Scan for the cell matching the given text and deliver its (X, Y) coordinate at center. 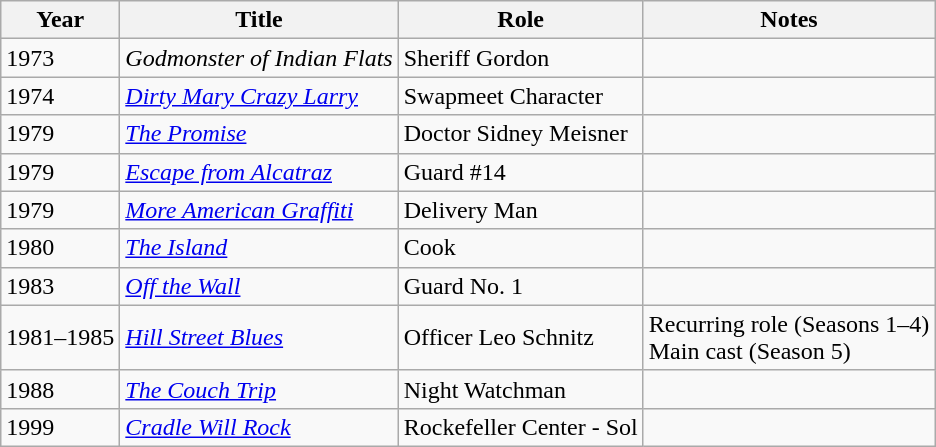
Dirty Mary Crazy Larry (259, 96)
1999 (60, 427)
Swapmeet Character (520, 96)
Notes (789, 20)
Hill Street Blues (259, 338)
The Couch Trip (259, 389)
Rockefeller Center - Sol (520, 427)
Doctor Sidney Meisner (520, 134)
1973 (60, 58)
Sheriff Gordon (520, 58)
Recurring role (Seasons 1–4)Main cast (Season 5) (789, 338)
More American Graffiti (259, 210)
Off the Wall (259, 286)
1983 (60, 286)
1980 (60, 248)
The Promise (259, 134)
Cook (520, 248)
Title (259, 20)
1974 (60, 96)
1981–1985 (60, 338)
Godmonster of Indian Flats (259, 58)
Delivery Man (520, 210)
1988 (60, 389)
Night Watchman (520, 389)
Guard #14 (520, 172)
Year (60, 20)
Escape from Alcatraz (259, 172)
Officer Leo Schnitz (520, 338)
The Island (259, 248)
Role (520, 20)
Guard No. 1 (520, 286)
Cradle Will Rock (259, 427)
